From the cell containing the given text, extract its center point as [x, y] coordinate. 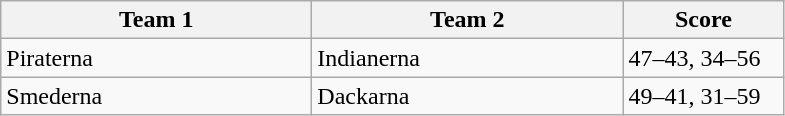
49–41, 31–59 [704, 96]
Piraterna [156, 58]
Smederna [156, 96]
Indianerna [468, 58]
Team 1 [156, 20]
Dackarna [468, 96]
Score [704, 20]
47–43, 34–56 [704, 58]
Team 2 [468, 20]
